Provide the [X, Y] coordinate of the cell's center where the given text is located.  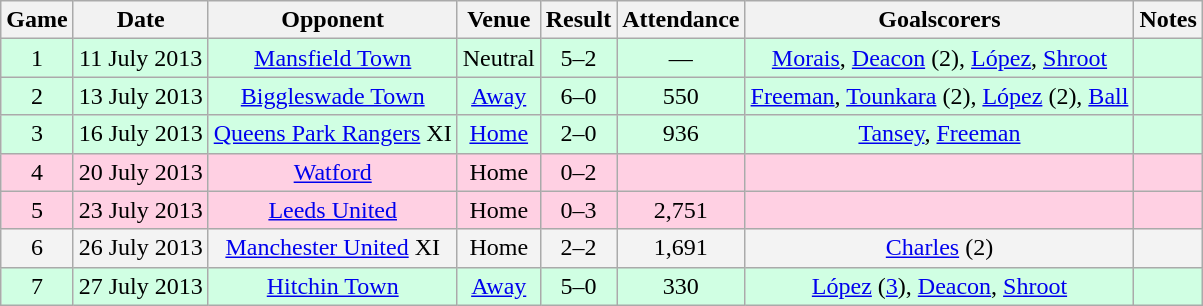
2–0 [578, 134]
Queens Park Rangers XI [332, 134]
Charles (2) [940, 248]
330 [681, 286]
3 [37, 134]
López (3), Deacon, Shroot [940, 286]
Biggleswade Town [332, 96]
7 [37, 286]
Leeds United [332, 210]
2,751 [681, 210]
Hitchin Town [332, 286]
0–2 [578, 172]
Manchester United XI [332, 248]
20 July 2013 [140, 172]
5 [37, 210]
2 [37, 96]
Date [140, 20]
23 July 2013 [140, 210]
0–3 [578, 210]
1 [37, 58]
26 July 2013 [140, 248]
1,691 [681, 248]
Goalscorers [940, 20]
Morais, Deacon (2), López, Shroot [940, 58]
Freeman, Tounkara (2), López (2), Ball [940, 96]
Watford [332, 172]
936 [681, 134]
2–2 [578, 248]
6–0 [578, 96]
Venue [498, 20]
4 [37, 172]
11 July 2013 [140, 58]
— [681, 58]
Attendance [681, 20]
Notes [1168, 20]
Result [578, 20]
550 [681, 96]
5–0 [578, 286]
6 [37, 248]
27 July 2013 [140, 286]
5–2 [578, 58]
Neutral [498, 58]
Opponent [332, 20]
Tansey, Freeman [940, 134]
Mansfield Town [332, 58]
Game [37, 20]
13 July 2013 [140, 96]
16 July 2013 [140, 134]
